Scan for the cell matching the given text and deliver its (x, y) coordinate at center. 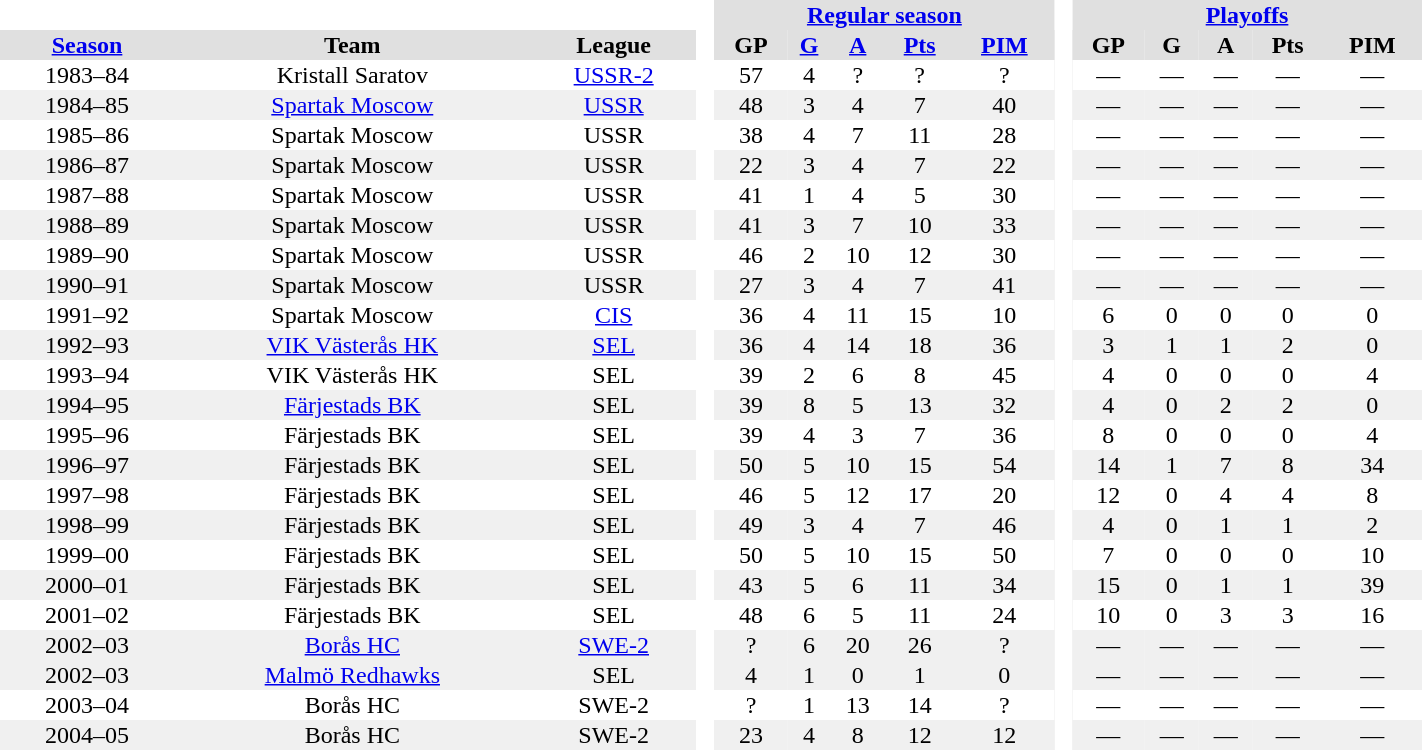
1983–84 (87, 75)
28 (1004, 135)
1988–89 (87, 225)
Malmö Redhawks (352, 675)
40 (1004, 105)
1999–00 (87, 555)
1985–86 (87, 135)
38 (752, 135)
Team (352, 45)
1998–99 (87, 525)
1989–90 (87, 255)
24 (1004, 615)
18 (920, 345)
1990–91 (87, 285)
1987–88 (87, 195)
17 (920, 495)
2003–04 (87, 705)
Season (87, 45)
1991–92 (87, 315)
League (614, 45)
27 (752, 285)
USSR-2 (614, 75)
26 (920, 645)
1986–87 (87, 165)
1993–94 (87, 375)
45 (1004, 375)
Playoffs (1247, 15)
32 (1004, 405)
23 (752, 735)
1992–93 (87, 345)
Kristall Saratov (352, 75)
16 (1372, 615)
1994–95 (87, 405)
1997–98 (87, 495)
43 (752, 585)
2004–05 (87, 735)
1995–96 (87, 435)
Regular season (884, 15)
1996–97 (87, 465)
33 (1004, 225)
2001–02 (87, 615)
CIS (614, 315)
57 (752, 75)
2000–01 (87, 585)
1984–85 (87, 105)
54 (1004, 465)
49 (752, 525)
